Pinpoint the cell where the given text exists, returning its (X, Y) midpoint coordinate. 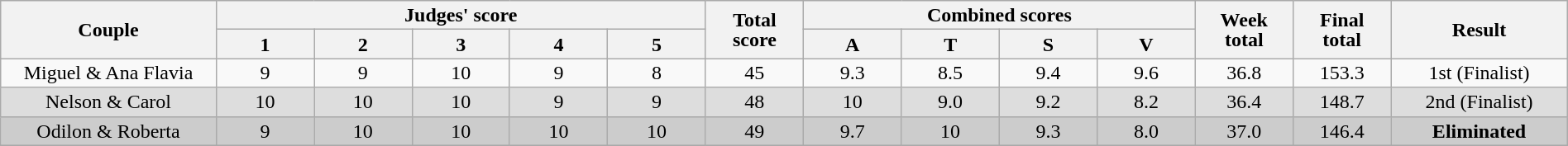
148.7 (1341, 102)
4 (558, 45)
Combined scores (1000, 15)
36.8 (1244, 73)
Totalscore (754, 30)
Odilon & Roberta (109, 130)
9.2 (1048, 102)
Judges' score (461, 15)
V (1146, 45)
9.6 (1146, 73)
37.0 (1244, 130)
36.4 (1244, 102)
Couple (109, 30)
A (853, 45)
153.3 (1341, 73)
9.4 (1048, 73)
49 (754, 130)
1 (265, 45)
Result (1479, 30)
S (1048, 45)
2nd (Finalist) (1479, 102)
Finaltotal (1341, 30)
Eliminated (1479, 130)
T (950, 45)
3 (461, 45)
8.5 (950, 73)
Weektotal (1244, 30)
45 (754, 73)
9.0 (950, 102)
Nelson & Carol (109, 102)
1st (Finalist) (1479, 73)
48 (754, 102)
8.0 (1146, 130)
5 (657, 45)
Miguel & Ana Flavia (109, 73)
146.4 (1341, 130)
2 (363, 45)
8 (657, 73)
9.7 (853, 130)
8.2 (1146, 102)
